Extract the (x, y) coordinate from the center of the cell holding the provided text.  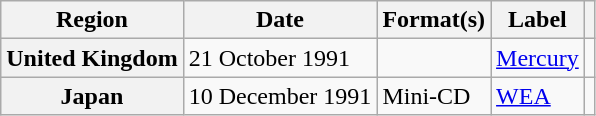
United Kingdom (92, 58)
21 October 1991 (280, 58)
Region (92, 20)
Date (280, 20)
WEA (538, 96)
Format(s) (434, 20)
Mini-CD (434, 96)
10 December 1991 (280, 96)
Mercury (538, 58)
Label (538, 20)
Japan (92, 96)
